Detect which cell encompasses the target text, then output its [X, Y] center coordinate. 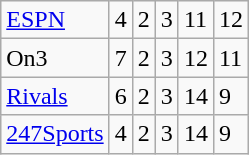
7 [120, 58]
6 [120, 96]
On3 [55, 58]
Rivals [55, 96]
247Sports [55, 134]
ESPN [55, 20]
